From the cell containing the given text, extract its center point as [x, y] coordinate. 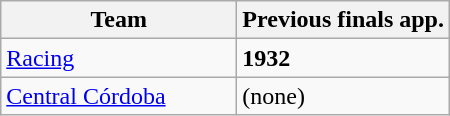
Central Córdoba [119, 96]
Previous finals app. [344, 20]
(none) [344, 96]
1932 [344, 58]
Team [119, 20]
Racing [119, 58]
